Scan for the cell matching the given text and deliver its [X, Y] coordinate at center. 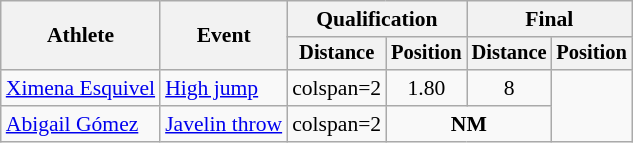
Event [224, 36]
Athlete [80, 36]
Javelin throw [224, 124]
Ximena Esquivel [80, 88]
High jump [224, 88]
Abigail Gómez [80, 124]
1.80 [426, 88]
8 [510, 88]
Qualification [376, 19]
Final [550, 19]
NM [468, 124]
